Scan for the cell matching the given text and deliver its (x, y) coordinate at center. 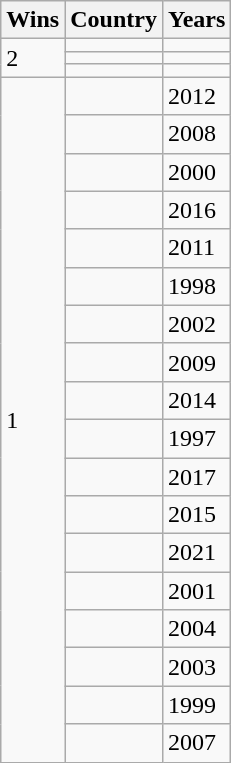
2003 (196, 667)
2014 (196, 400)
1999 (196, 705)
2011 (196, 248)
2016 (196, 210)
1998 (196, 286)
1 (33, 420)
2009 (196, 362)
2001 (196, 591)
1997 (196, 438)
Wins (33, 20)
Years (196, 20)
Country (114, 20)
2012 (196, 96)
2004 (196, 629)
2000 (196, 172)
2002 (196, 324)
2017 (196, 477)
2015 (196, 515)
2008 (196, 134)
2 (33, 58)
2021 (196, 553)
2007 (196, 743)
